Output the [x, y] coordinate of the center of the cell containing the given text.  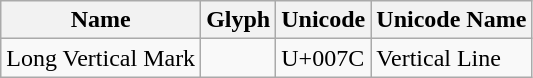
Long Vertical Mark [101, 58]
Unicode Name [452, 20]
Name [101, 20]
Glyph [238, 20]
U+007C [324, 58]
Vertical Line [452, 58]
Unicode [324, 20]
